Detect which cell encompasses the target text, then output its (x, y) center coordinate. 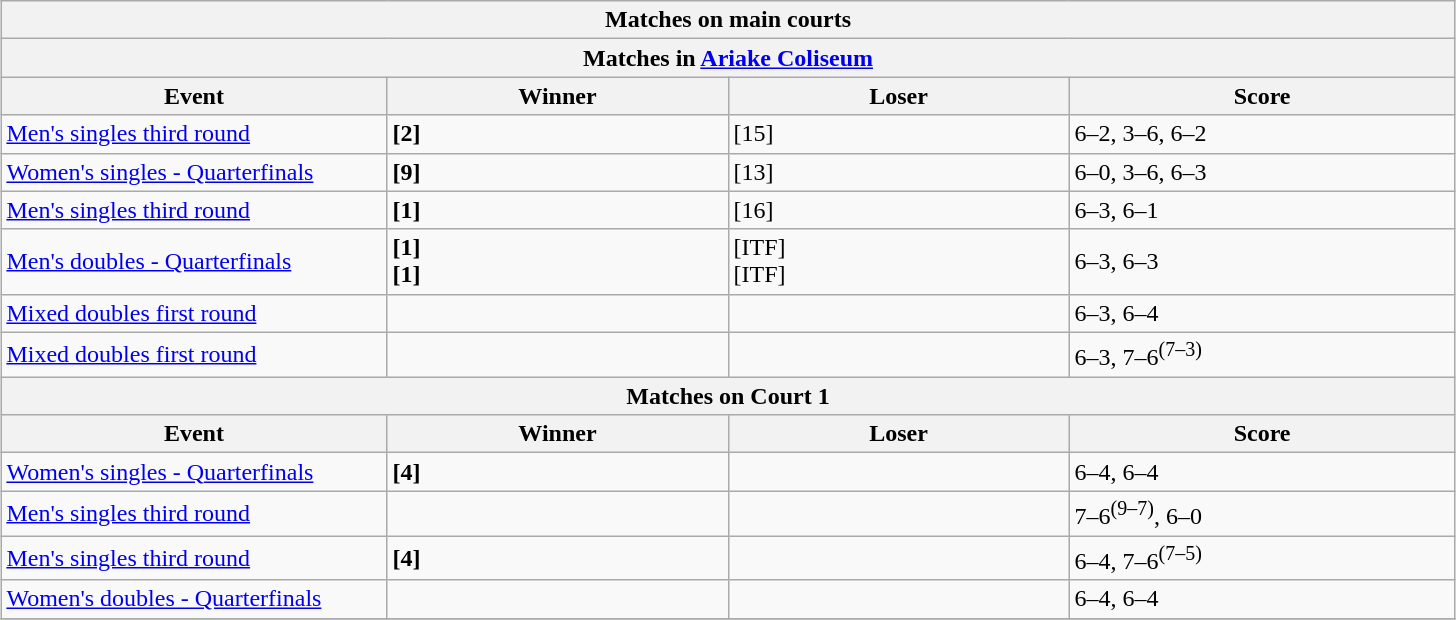
[ITF] [ITF] (898, 262)
6–3, 7–6(7–3) (1262, 354)
Men's doubles - Quarterfinals (194, 262)
[15] (898, 134)
[9] (558, 172)
[16] (898, 210)
[13] (898, 172)
[1] [1] (558, 262)
6–0, 3–6, 6–3 (1262, 172)
6–3, 6–3 (1262, 262)
Matches on main courts (728, 20)
[1] (558, 210)
Matches in Ariake Coliseum (728, 58)
6–4, 7–6(7–5) (1262, 558)
[2] (558, 134)
6–3, 6–4 (1262, 313)
6–3, 6–1 (1262, 210)
Women's doubles - Quarterfinals (194, 599)
Matches on Court 1 (728, 396)
7–6(9–7), 6–0 (1262, 514)
6–2, 3–6, 6–2 (1262, 134)
